Return the (X, Y) coordinate for the center point of the cell that contains the specified text.  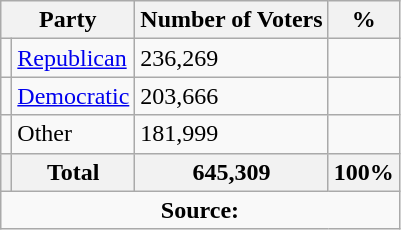
645,309 (232, 172)
181,999 (232, 134)
Number of Voters (232, 20)
100% (364, 172)
Democratic (74, 96)
Republican (74, 58)
% (364, 20)
Total (74, 172)
203,666 (232, 96)
Party (68, 20)
Other (74, 134)
236,269 (232, 58)
Source: (200, 210)
